Provide the (x, y) coordinate of the cell's center where the given text is located.  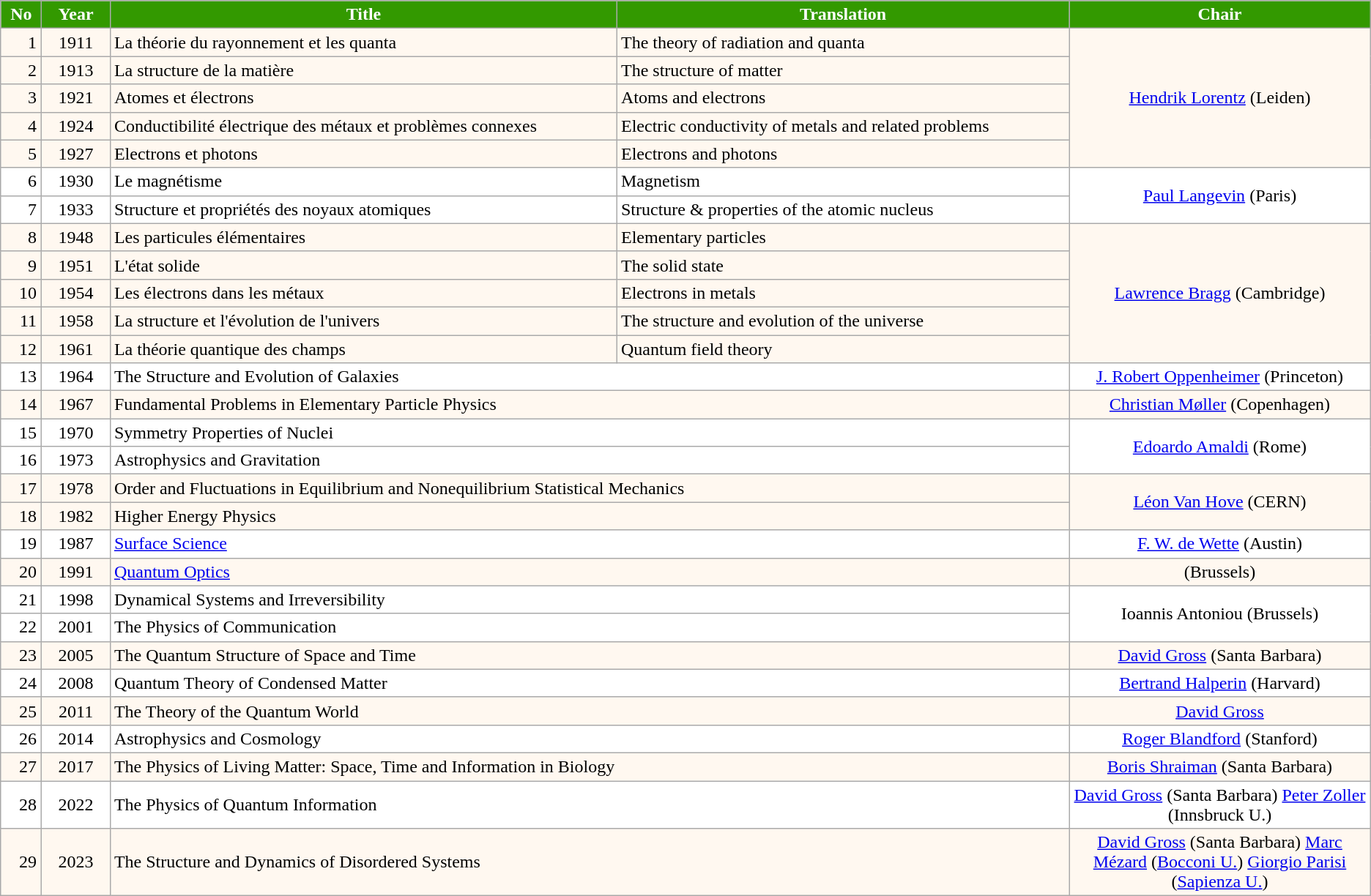
12 (21, 349)
Structure & properties of the atomic nucleus (842, 209)
The Physics of Quantum Information (589, 804)
F. W. de Wette (Austin) (1220, 544)
3 (21, 98)
Elementary particles (842, 237)
Ioannis Antoniou (Brussels) (1220, 613)
Les électrons dans les métaux (363, 293)
Boris Shraiman (Santa Barbara) (1220, 766)
Year (76, 15)
Structure et propriétés des noyaux atomiques (363, 209)
25 (21, 711)
L'état solide (363, 265)
The Physics of Living Matter: Space, Time and Information in Biology (589, 766)
1911 (76, 42)
The Structure and Dynamics of Disordered Systems (589, 862)
David Gross (1220, 711)
1924 (76, 126)
Magnetism (842, 182)
The Quantum Structure of Space and Time (589, 655)
1998 (76, 600)
Chair (1220, 15)
David Gross (Santa Barbara) (1220, 655)
26 (21, 739)
The structure of matter (842, 70)
23 (21, 655)
Electrons et photons (363, 154)
2001 (76, 627)
1978 (76, 488)
14 (21, 405)
7 (21, 209)
1954 (76, 293)
1927 (76, 154)
La structure et l'évolution de l'univers (363, 321)
27 (21, 766)
David Gross (Santa Barbara) Marc Mézard (Bocconi U.) Giorgio Parisi (Sapienza U.) (1220, 862)
2023 (76, 862)
1987 (76, 544)
Translation (842, 15)
Conductibilité électrique des métaux et problèmes connexes (363, 126)
Dynamical Systems and Irreversibility (589, 600)
Atoms and electrons (842, 98)
The solid state (842, 265)
8 (21, 237)
1948 (76, 237)
Paul Langevin (Paris) (1220, 195)
22 (21, 627)
Order and Fluctuations in Equilibrium and Nonequilibrium Statistical Mechanics (589, 488)
Lawrence Bragg (Cambridge) (1220, 293)
The Theory of the Quantum World (589, 711)
2008 (76, 683)
Surface Science (589, 544)
19 (21, 544)
1982 (76, 516)
1951 (76, 265)
18 (21, 516)
17 (21, 488)
(Brussels) (1220, 572)
2 (21, 70)
1930 (76, 182)
11 (21, 321)
Léon Van Hove (CERN) (1220, 502)
The Physics of Communication (589, 627)
Title (363, 15)
La structure de la matière (363, 70)
Hendrik Lorentz (Leiden) (1220, 98)
Edoardo Amaldi (Rome) (1220, 447)
20 (21, 572)
Le magnétisme (363, 182)
2014 (76, 739)
28 (21, 804)
9 (21, 265)
J. Robert Oppenheimer (Princeton) (1220, 377)
Quantum Optics (589, 572)
1958 (76, 321)
15 (21, 433)
29 (21, 862)
Quantum Theory of Condensed Matter (589, 683)
5 (21, 154)
Christian Møller (Copenhagen) (1220, 405)
1967 (76, 405)
Fundamental Problems in Elementary Particle Physics (589, 405)
2011 (76, 711)
Quantum field theory (842, 349)
16 (21, 460)
1961 (76, 349)
Bertrand Halperin (Harvard) (1220, 683)
Electrons and photons (842, 154)
1 (21, 42)
Atomes et électrons (363, 98)
2005 (76, 655)
Electric conductivity of metals and related problems (842, 126)
1964 (76, 377)
La théorie quantique des champs (363, 349)
The Structure and Evolution of Galaxies (589, 377)
2022 (76, 804)
La théorie du rayonnement et les quanta (363, 42)
1913 (76, 70)
24 (21, 683)
Symmetry Properties of Nuclei (589, 433)
The structure and evolution of the universe (842, 321)
Roger Blandford (Stanford) (1220, 739)
1973 (76, 460)
The theory of radiation and quanta (842, 42)
Electrons in metals (842, 293)
Astrophysics and Gravitation (589, 460)
6 (21, 182)
Astrophysics and Cosmology (589, 739)
13 (21, 377)
21 (21, 600)
10 (21, 293)
Les particules élémentaires (363, 237)
No (21, 15)
1921 (76, 98)
2017 (76, 766)
4 (21, 126)
Higher Energy Physics (589, 516)
1991 (76, 572)
1970 (76, 433)
1933 (76, 209)
David Gross (Santa Barbara) Peter Zoller (Innsbruck U.) (1220, 804)
